Determine the [x, y] coordinate at the center of the cell enclosing the given text.  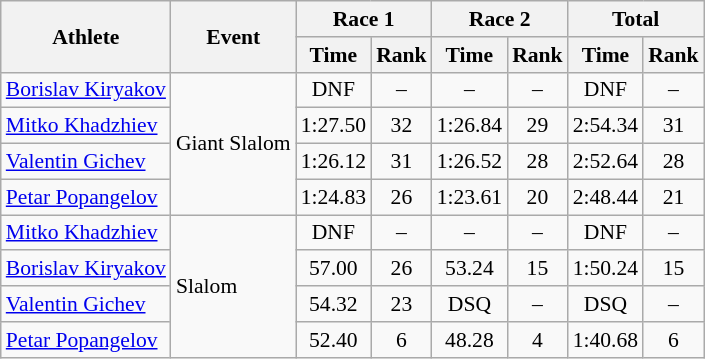
20 [538, 197]
1:27.50 [334, 126]
Athlete [86, 36]
21 [674, 197]
2:48.44 [606, 197]
4 [538, 340]
Giant Slalom [234, 143]
1:26.52 [470, 162]
32 [402, 126]
Race 1 [364, 19]
1:23.61 [470, 197]
1:26.12 [334, 162]
57.00 [334, 269]
Event [234, 36]
29 [538, 126]
54.32 [334, 304]
Race 2 [500, 19]
53.24 [470, 269]
23 [402, 304]
Total [636, 19]
2:54.34 [606, 126]
1:26.84 [470, 126]
48.28 [470, 340]
1:40.68 [606, 340]
2:52.64 [606, 162]
1:50.24 [606, 269]
Slalom [234, 286]
1:24.83 [334, 197]
52.40 [334, 340]
